Output the (X, Y) coordinate of the center of the cell containing the given text.  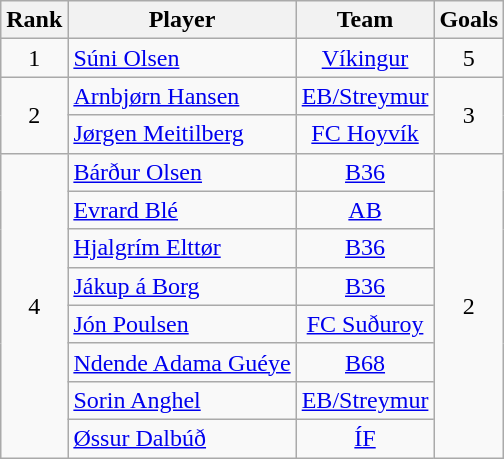
Bárður Olsen (182, 172)
4 (34, 305)
1 (34, 58)
Jón Poulsen (182, 324)
Player (182, 20)
FC Suðuroy (365, 324)
Súni Olsen (182, 58)
AB (365, 210)
Víkingur (365, 58)
5 (469, 58)
Hjalgrím Elttør (182, 248)
Øssur Dalbúð (182, 438)
Rank (34, 20)
Sorin Anghel (182, 400)
Arnbjørn Hansen (182, 96)
3 (469, 115)
ÍF (365, 438)
Ndende Adama Guéye (182, 362)
Team (365, 20)
Jákup á Borg (182, 286)
FC Hoyvík (365, 134)
Evrard Blé (182, 210)
Jørgen Meitilberg (182, 134)
B68 (365, 362)
Goals (469, 20)
